Extract the [x, y] coordinate from the center of the cell holding the provided text.  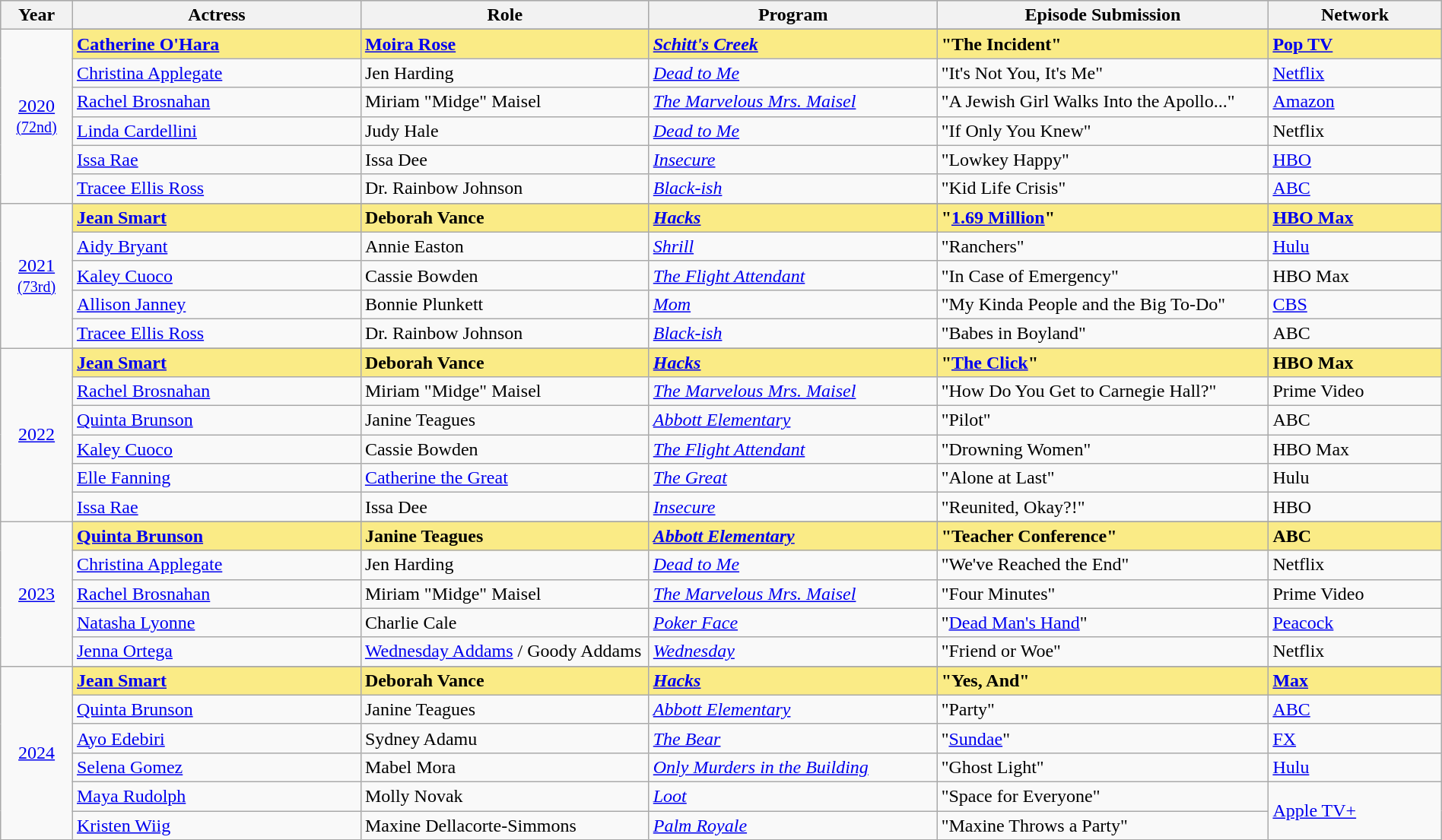
"Four Minutes" [1103, 594]
Only Murders in the Building [792, 767]
Judy Hale [505, 131]
Max [1355, 680]
"Yes, And" [1103, 680]
Sydney Adamu [505, 738]
"Ghost Light" [1103, 767]
"1.69 Million" [1103, 217]
Maya Rudolph [216, 796]
"Kid Life Crisis" [1103, 189]
Apple TV+ [1355, 810]
2021(73rd) [37, 275]
2023 [37, 594]
Allison Janney [216, 304]
Moira Rose [505, 44]
"Sundae" [1103, 738]
"In Case of Emergency" [1103, 275]
"Maxine Throws a Party" [1103, 825]
"It's Not You, It's Me" [1103, 73]
"Dead Man's Hand" [1103, 623]
"Party" [1103, 709]
Kristen Wiig [216, 825]
Natasha Lyonne [216, 623]
"Space for Everyone" [1103, 796]
"Babes in Boyland" [1103, 333]
"How Do You Get to Carnegie Hall?" [1103, 391]
Maxine Dellacorte-Simmons [505, 825]
Jenna Ortega [216, 651]
"The Click" [1103, 363]
Shrill [792, 246]
2020(72nd) [37, 116]
Loot [792, 796]
"We've Reached the End" [1103, 565]
"Pilot" [1103, 420]
Program [792, 15]
Year [37, 15]
The Bear [792, 738]
CBS [1355, 304]
Charlie Cale [505, 623]
Annie Easton [505, 246]
Mabel Mora [505, 767]
"Ranchers" [1103, 246]
Episode Submission [1103, 15]
"Friend or Woe" [1103, 651]
Poker Face [792, 623]
Wednesday [792, 651]
Schitt's Creek [792, 44]
Mom [792, 304]
"If Only You Knew" [1103, 131]
"Reunited, Okay?!" [1103, 507]
FX [1355, 738]
Bonnie Plunkett [505, 304]
Pop TV [1355, 44]
"Drowning Women" [1103, 449]
Network [1355, 15]
Catherine O'Hara [216, 44]
Elle Fanning [216, 478]
2022 [37, 435]
"Alone at Last" [1103, 478]
Catherine the Great [505, 478]
Ayo Edebiri [216, 738]
Actress [216, 15]
"My Kinda People and the Big To-Do" [1103, 304]
"Lowkey Happy" [1103, 160]
Palm Royale [792, 825]
"The Incident" [1103, 44]
2024 [37, 753]
"A Jewish Girl Walks Into the Apollo..." [1103, 102]
"Teacher Conference" [1103, 536]
Wednesday Addams / Goody Addams [505, 651]
Role [505, 15]
Aidy Bryant [216, 246]
Molly Novak [505, 796]
The Great [792, 478]
Amazon [1355, 102]
Peacock [1355, 623]
Selena Gomez [216, 767]
Linda Cardellini [216, 131]
